Search for the cell housing the specified text and yield its [X, Y] center coordinate. 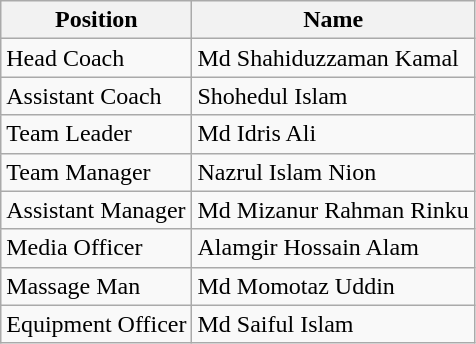
Nazrul Islam Nion [333, 172]
Media Officer [96, 248]
Team Manager [96, 172]
Name [333, 20]
Assistant Manager [96, 210]
Md Shahiduzzaman Kamal [333, 58]
Shohedul Islam [333, 96]
Md Mizanur Rahman Rinku [333, 210]
Team Leader [96, 134]
Massage Man [96, 286]
Md Idris Ali [333, 134]
Head Coach [96, 58]
Assistant Coach [96, 96]
Alamgir Hossain Alam [333, 248]
Md Saiful Islam [333, 324]
Position [96, 20]
Equipment Officer [96, 324]
Md Momotaz Uddin [333, 286]
